Search for the cell housing the specified text and yield its [X, Y] center coordinate. 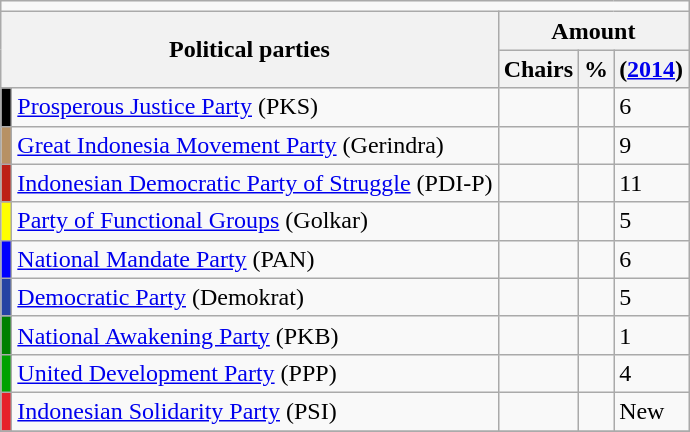
Democratic Party (Demokrat) [255, 297]
Political parties [250, 50]
(2014) [652, 69]
Indonesian Democratic Party of Struggle (PDI-P) [255, 183]
Indonesian Solidarity Party (PSI) [255, 411]
% [596, 69]
United Development Party (PPP) [255, 373]
National Mandate Party (PAN) [255, 259]
4 [652, 373]
9 [652, 145]
Great Indonesia Movement Party (Gerindra) [255, 145]
1 [652, 335]
New [652, 411]
Prosperous Justice Party (PKS) [255, 107]
11 [652, 183]
National Awakening Party (PKB) [255, 335]
Party of Functional Groups (Golkar) [255, 221]
Chairs [538, 69]
Amount [594, 31]
